Identify which cell holds the provided text, then report its (X, Y) central coordinate. 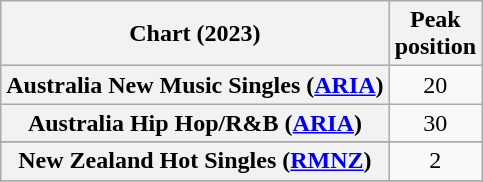
New Zealand Hot Singles (RMNZ) (195, 161)
2 (435, 161)
Australia Hip Hop/R&B (ARIA) (195, 123)
Chart (2023) (195, 34)
Australia New Music Singles (ARIA) (195, 85)
30 (435, 123)
Peakposition (435, 34)
20 (435, 85)
